Extract the (X, Y) coordinate from the center of the cell holding the provided text.  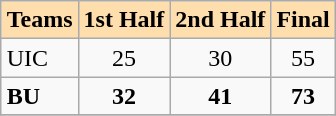
30 (220, 58)
Teams (40, 20)
73 (303, 96)
25 (124, 58)
32 (124, 96)
41 (220, 96)
BU (40, 96)
55 (303, 58)
2nd Half (220, 20)
1st Half (124, 20)
UIC (40, 58)
Final (303, 20)
